Find where the given text appears and provide that cell's center as [X, Y] coordinate. 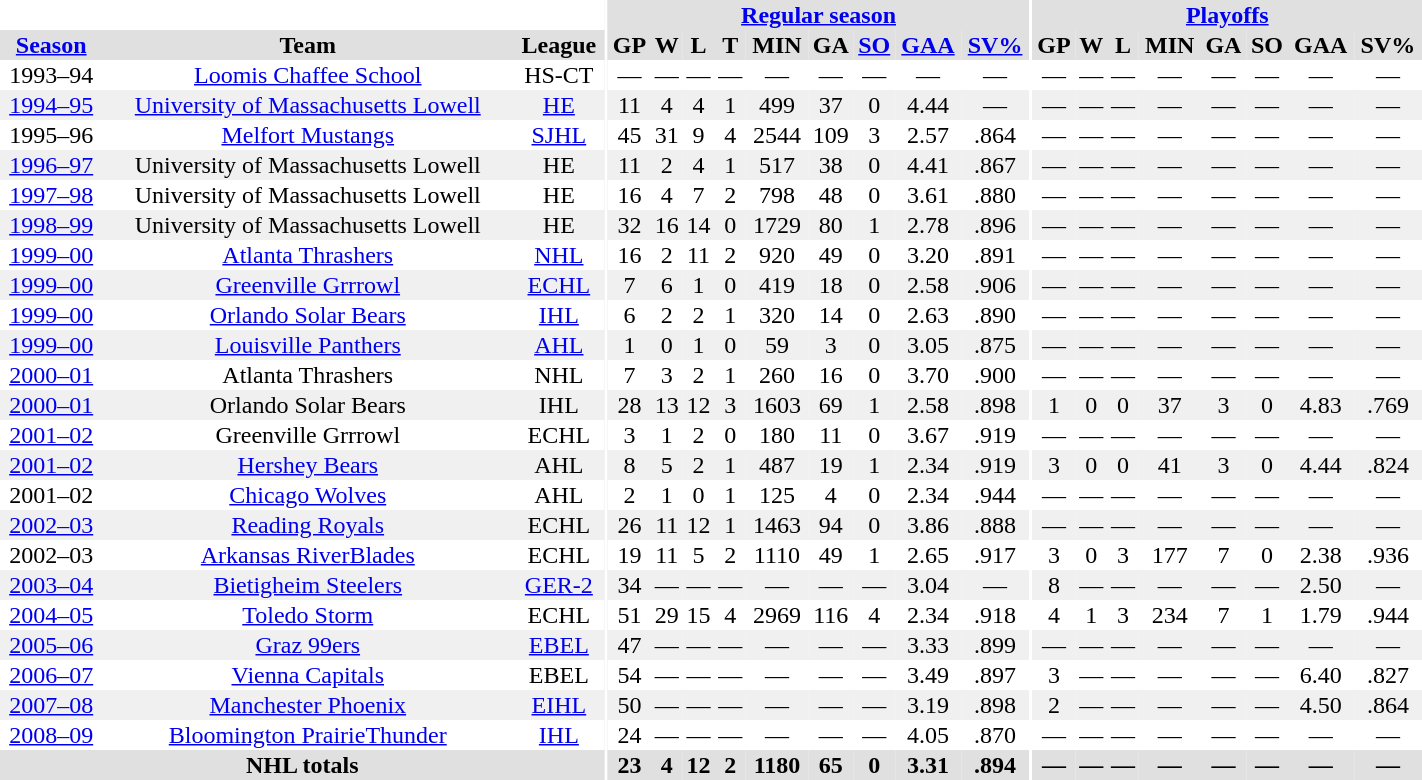
2008–09 [51, 735]
.897 [995, 675]
.918 [995, 615]
13 [667, 405]
29 [667, 615]
15 [699, 615]
34 [630, 585]
1994–95 [51, 105]
2006–07 [51, 675]
2544 [777, 135]
1995–96 [51, 135]
.827 [1388, 675]
.900 [995, 375]
Vienna Capitals [308, 675]
69 [831, 405]
499 [777, 105]
48 [831, 195]
234 [1170, 615]
24 [630, 735]
260 [777, 375]
Hershey Bears [308, 465]
.896 [995, 225]
.917 [995, 555]
2.38 [1321, 555]
3.05 [928, 345]
920 [777, 255]
1463 [777, 525]
.891 [995, 255]
3.31 [928, 765]
80 [831, 225]
3.04 [928, 585]
Playoffs [1228, 15]
65 [831, 765]
41 [1170, 465]
4.50 [1321, 705]
.875 [995, 345]
.824 [1388, 465]
Reading Royals [308, 525]
6.40 [1321, 675]
3.20 [928, 255]
SJHL [558, 135]
Bietigheim Steelers [308, 585]
Season [51, 45]
2003–04 [51, 585]
1993–94 [51, 75]
Toledo Storm [308, 615]
2969 [777, 615]
Louisville Panthers [308, 345]
4.83 [1321, 405]
3.19 [928, 705]
4.05 [928, 735]
3.86 [928, 525]
.888 [995, 525]
Regular season [818, 15]
NHL totals [302, 765]
26 [630, 525]
2.50 [1321, 585]
T [730, 45]
League [558, 45]
4.41 [928, 165]
.870 [995, 735]
1998–99 [51, 225]
47 [630, 645]
Manchester Phoenix [308, 705]
51 [630, 615]
2.57 [928, 135]
HS-CT [558, 75]
.880 [995, 195]
.890 [995, 315]
Chicago Wolves [308, 495]
Graz 99ers [308, 645]
.894 [995, 765]
23 [630, 765]
.906 [995, 285]
.867 [995, 165]
320 [777, 315]
Bloomington PrairieThunder [308, 735]
50 [630, 705]
45 [630, 135]
9 [699, 135]
54 [630, 675]
32 [630, 225]
1.79 [1321, 615]
2.78 [928, 225]
1729 [777, 225]
517 [777, 165]
2.65 [928, 555]
2007–08 [51, 705]
116 [831, 615]
Team [308, 45]
180 [777, 435]
3.33 [928, 645]
Loomis Chaffee School [308, 75]
EIHL [558, 705]
3.70 [928, 375]
Arkansas RiverBlades [308, 555]
419 [777, 285]
487 [777, 465]
28 [630, 405]
59 [777, 345]
GER-2 [558, 585]
177 [1170, 555]
3.61 [928, 195]
2005–06 [51, 645]
798 [777, 195]
2.63 [928, 315]
1997–98 [51, 195]
.936 [1388, 555]
2004–05 [51, 615]
125 [777, 495]
31 [667, 135]
38 [831, 165]
.899 [995, 645]
94 [831, 525]
109 [831, 135]
1110 [777, 555]
1996–97 [51, 165]
18 [831, 285]
.769 [1388, 405]
3.49 [928, 675]
1180 [777, 765]
1603 [777, 405]
3.67 [928, 435]
Melfort Mustangs [308, 135]
